Extract the (x, y) coordinate from the center of the cell holding the provided text.  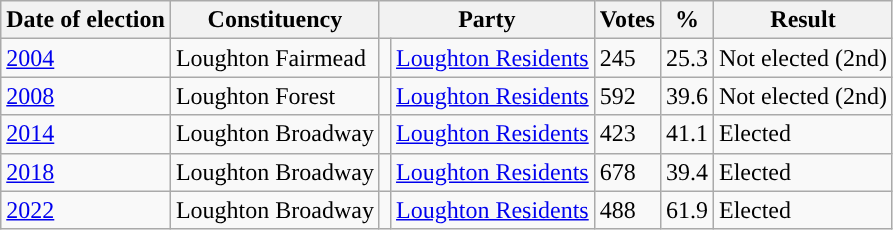
41.1 (686, 134)
245 (627, 58)
39.4 (686, 172)
Constituency (274, 20)
2014 (86, 134)
Result (802, 20)
423 (627, 134)
488 (627, 210)
39.6 (686, 96)
25.3 (686, 58)
2004 (86, 58)
Party (486, 20)
61.9 (686, 210)
2022 (86, 210)
2018 (86, 172)
592 (627, 96)
Votes (627, 20)
2008 (86, 96)
Date of election (86, 20)
% (686, 20)
678 (627, 172)
Loughton Fairmead (274, 58)
Loughton Forest (274, 96)
